Locate the cell with the specified text and output its [x, y] center coordinate. 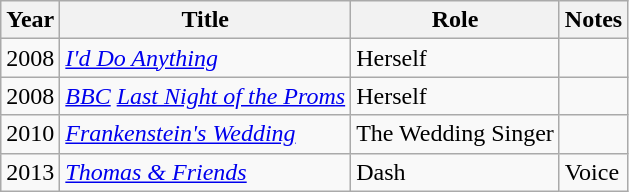
2010 [30, 134]
Frankenstein's Wedding [206, 134]
I'd Do Anything [206, 58]
Dash [456, 172]
Thomas & Friends [206, 172]
BBC Last Night of the Proms [206, 96]
The Wedding Singer [456, 134]
Role [456, 20]
Year [30, 20]
Notes [593, 20]
Voice [593, 172]
Title [206, 20]
2013 [30, 172]
